Provide the (x, y) coordinate of the cell's center where the given text is located.  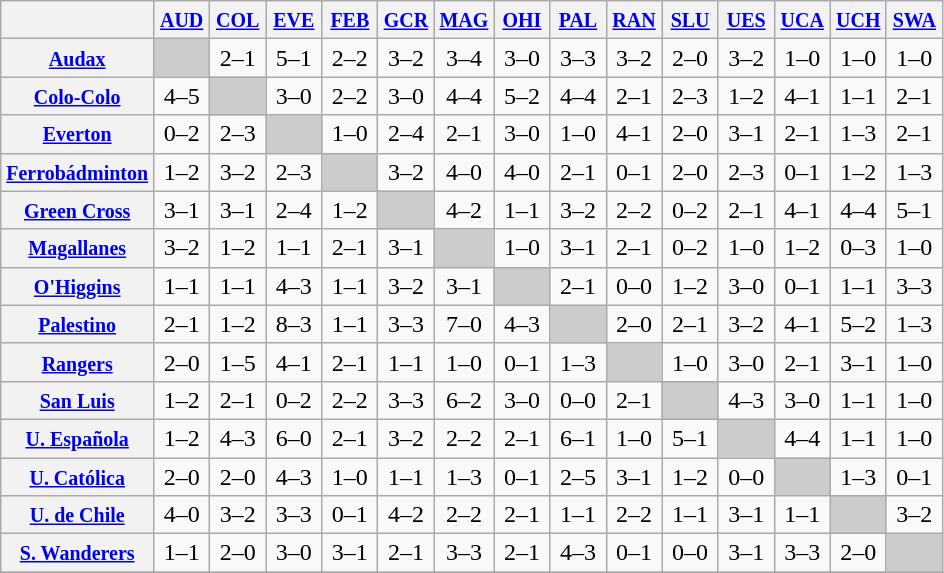
OHI (522, 20)
SLU (690, 20)
UCA (802, 20)
AUD (182, 20)
UCH (858, 20)
San Luis (78, 400)
MAG (464, 20)
6–2 (464, 400)
Magallanes (78, 248)
EVE (294, 20)
Colo-Colo (78, 96)
7–0 (464, 324)
1–5 (238, 362)
8–3 (294, 324)
4–5 (182, 96)
U. de Chile (78, 515)
FEB (350, 20)
Palestino (78, 324)
6–0 (294, 438)
3–4 (464, 58)
6–1 (578, 438)
COL (238, 20)
Ferrobádminton (78, 172)
Green Cross (78, 210)
O'Higgins (78, 286)
0–3 (858, 248)
RAN (634, 20)
Rangers (78, 362)
U. Española (78, 438)
PAL (578, 20)
Everton (78, 134)
S. Wanderers (78, 553)
U. Católica (78, 477)
2–5 (578, 477)
Audax (78, 58)
SWA (914, 20)
GCR (406, 20)
UES (746, 20)
